Return [x, y] of the center of cell containing provided text 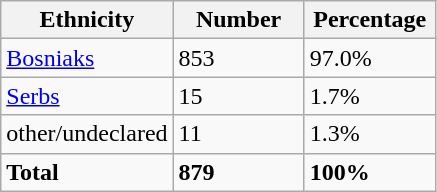
100% [370, 172]
Number [238, 20]
Total [87, 172]
Ethnicity [87, 20]
1.3% [370, 134]
97.0% [370, 58]
Serbs [87, 96]
1.7% [370, 96]
other/undeclared [87, 134]
Bosniaks [87, 58]
11 [238, 134]
879 [238, 172]
Percentage [370, 20]
853 [238, 58]
15 [238, 96]
